Output the [x, y] coordinate of the center of the cell containing the given text.  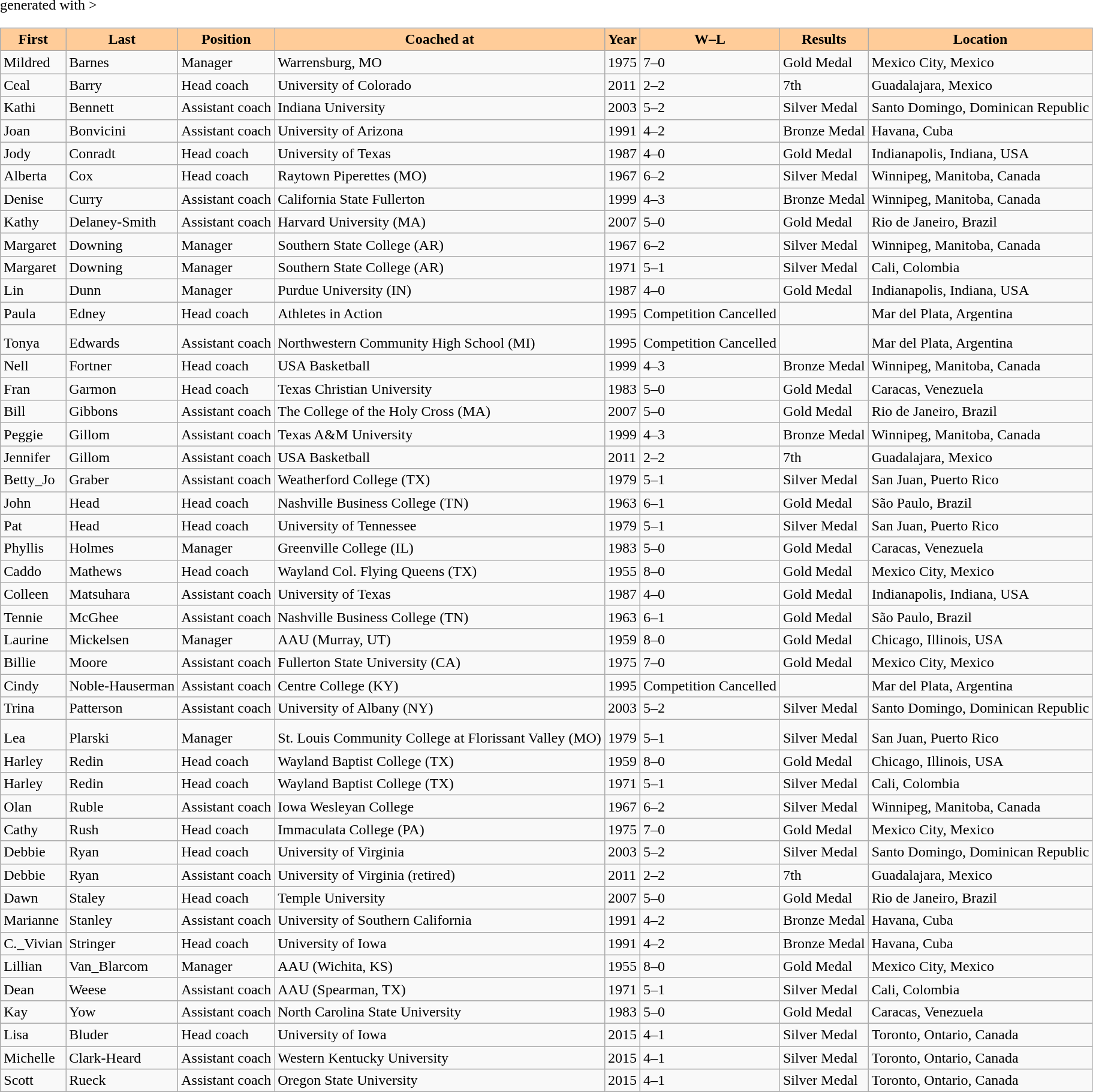
Marianne [34, 921]
St. Louis Community College at Florissant Valley (MO) [440, 735]
University of Albany (NY) [440, 708]
Tonya [34, 340]
Pat [34, 526]
Jody [34, 153]
Cox [122, 176]
Gibbons [122, 412]
Nell [34, 366]
Fortner [122, 366]
California State Fullerton [440, 199]
Dawn [34, 898]
Paula [34, 313]
Colleen [34, 594]
Moore [122, 662]
Lillian [34, 966]
Curry [122, 199]
Mathews [122, 571]
Mickelsen [122, 639]
Position [227, 40]
Caddo [34, 571]
Patterson [122, 708]
Conradt [122, 153]
Delaney-Smith [122, 222]
Rueck [122, 1081]
AAU (Spearman, TX) [440, 989]
University of Southern California [440, 921]
Weese [122, 989]
Cathy [34, 829]
C._Vivian [34, 943]
John [34, 503]
Scott [34, 1081]
Lisa [34, 1034]
University of Virginia (retired) [440, 875]
North Carolina State University [440, 1012]
Bill [34, 412]
University of Tennessee [440, 526]
Centre College (KY) [440, 685]
Clark-Heard [122, 1058]
Cindy [34, 685]
Fullerton State University (CA) [440, 662]
Holmes [122, 548]
Kathy [34, 222]
Iowa Wesleyan College [440, 807]
Mildred [34, 62]
Edney [122, 313]
Northwestern Community High School (MI) [440, 340]
Harvard University (MA) [440, 222]
Western Kentucky University [440, 1058]
Phyllis [34, 548]
Matsuhara [122, 594]
Tennie [34, 617]
University of Colorado [440, 85]
Raytown Piperettes (MO) [440, 176]
Barnes [122, 62]
Staley [122, 898]
Rush [122, 829]
University of Virginia [440, 852]
Purdue University (IN) [440, 290]
Texas Christian University [440, 389]
Texas A&M University [440, 435]
Van_Blarcom [122, 966]
Betty_Jo [34, 480]
Alberta [34, 176]
McGhee [122, 617]
Laurine [34, 639]
Olan [34, 807]
Michelle [34, 1058]
Jennifer [34, 457]
Graber [122, 480]
Immaculata College (PA) [440, 829]
Trina [34, 708]
W–L [710, 40]
Year [622, 40]
Kathi [34, 108]
Stanley [122, 921]
Oregon State University [440, 1081]
Lea [34, 735]
Coached at [440, 40]
AAU (Murray, UT) [440, 639]
AAU (Wichita, KS) [440, 966]
Dunn [122, 290]
The College of the Holy Cross (MA) [440, 412]
Joan [34, 131]
Location [980, 40]
Indiana University [440, 108]
Peggie [34, 435]
Ceal [34, 85]
Wayland Col. Flying Queens (TX) [440, 571]
Temple University [440, 898]
Kay [34, 1012]
Bennett [122, 108]
Results [824, 40]
University of Arizona [440, 131]
Barry [122, 85]
Edwards [122, 340]
Denise [34, 199]
Billie [34, 662]
Yow [122, 1012]
Weatherford College (TX) [440, 480]
Athletes in Action [440, 313]
Plarski [122, 735]
Garmon [122, 389]
Dean [34, 989]
Lin [34, 290]
First [34, 40]
Fran [34, 389]
Last [122, 40]
Stringer [122, 943]
Bonvicini [122, 131]
Greenville College (IL) [440, 548]
Bluder [122, 1034]
Noble-Hauserman [122, 685]
Warrensburg, MO [440, 62]
Ruble [122, 807]
